Search for the cell housing the specified text and yield its [x, y] center coordinate. 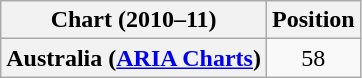
Chart (2010–11) [134, 20]
Australia (ARIA Charts) [134, 58]
Position [313, 20]
58 [313, 58]
